Scan for the cell matching the given text and deliver its [x, y] coordinate at center. 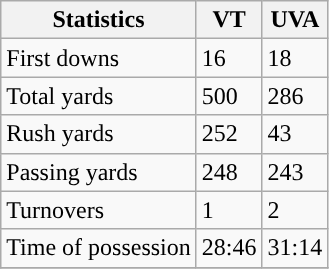
286 [295, 96]
500 [229, 96]
Rush yards [99, 134]
16 [229, 58]
UVA [295, 20]
Statistics [99, 20]
252 [229, 134]
Passing yards [99, 172]
43 [295, 134]
243 [295, 172]
2 [295, 210]
28:46 [229, 248]
Time of possession [99, 248]
Total yards [99, 96]
18 [295, 58]
Turnovers [99, 210]
First downs [99, 58]
1 [229, 210]
248 [229, 172]
31:14 [295, 248]
VT [229, 20]
